Return the [x, y] coordinate for the center point of the cell that contains the specified text.  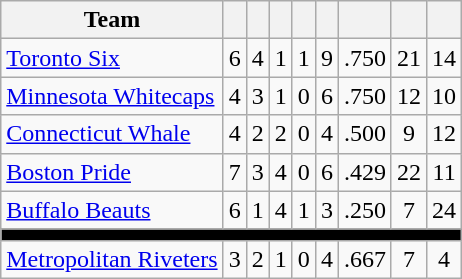
.667 [364, 259]
.500 [364, 134]
Metropolitan Riveters [112, 259]
.429 [364, 172]
Toronto Six [112, 58]
14 [444, 58]
Minnesota Whitecaps [112, 96]
22 [408, 172]
11 [444, 172]
Team [112, 20]
24 [444, 210]
10 [444, 96]
.250 [364, 210]
21 [408, 58]
Buffalo Beauts [112, 210]
Boston Pride [112, 172]
Connecticut Whale [112, 134]
